Output the (X, Y) coordinate of the center of the cell containing the given text.  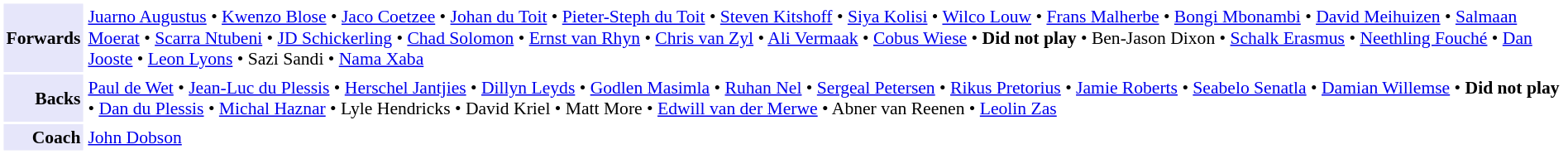
Backs (43, 98)
John Dobson (825, 137)
Coach (43, 137)
Forwards (43, 37)
